Capture the cell that displays the provided text and extract its [X, Y] central coordinate. 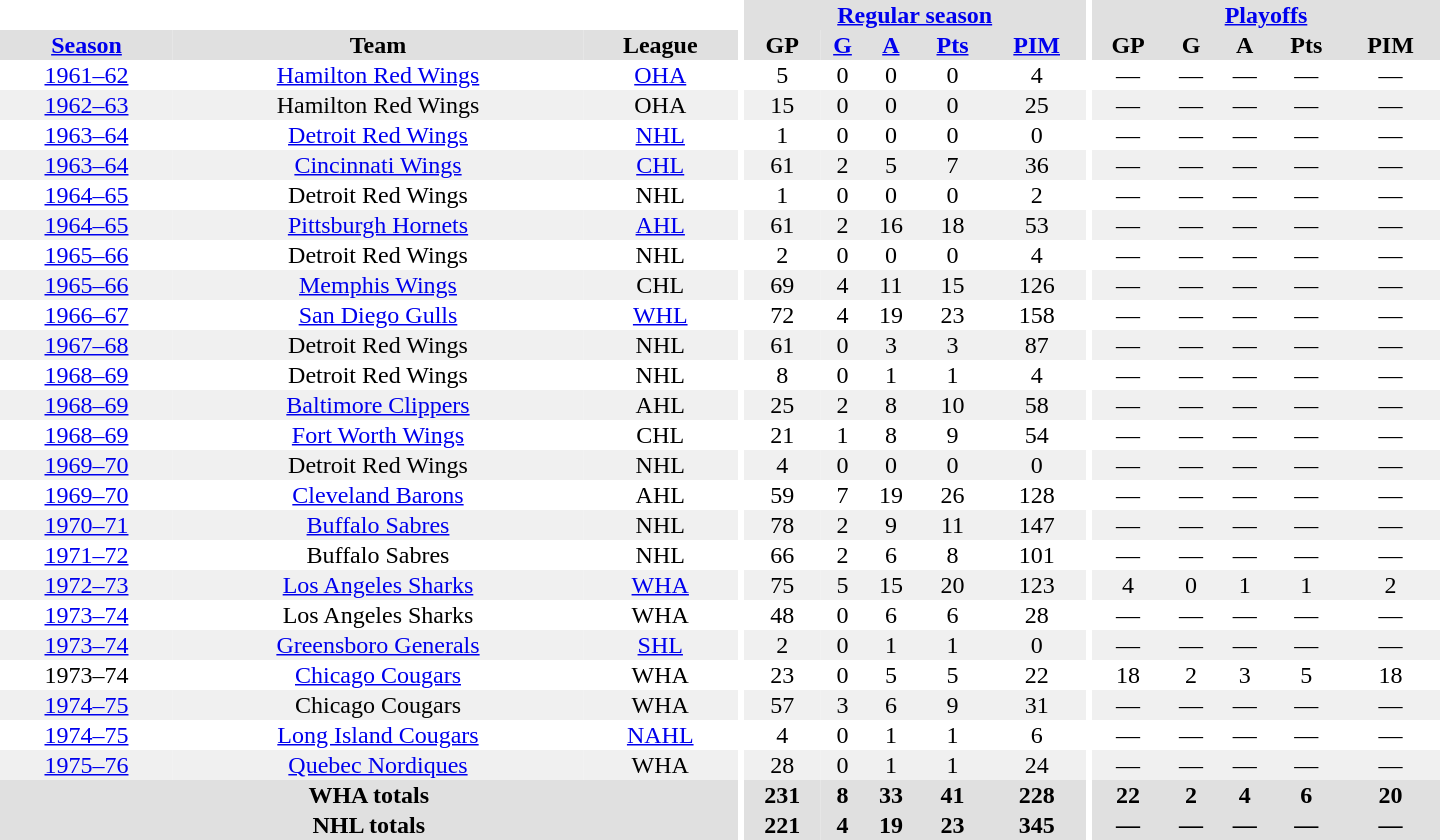
Fort Worth Wings [378, 435]
158 [1036, 315]
1971–72 [86, 555]
League [660, 45]
147 [1036, 525]
Cincinnati Wings [378, 165]
72 [782, 315]
123 [1036, 585]
Long Island Cougars [378, 735]
1970–71 [86, 525]
NHL totals [368, 825]
57 [782, 705]
345 [1036, 825]
San Diego Gulls [378, 315]
21 [782, 435]
1967–68 [86, 345]
1972–73 [86, 585]
Pittsburgh Hornets [378, 225]
SHL [660, 645]
48 [782, 615]
66 [782, 555]
NAHL [660, 735]
1975–76 [86, 765]
221 [782, 825]
Playoffs [1266, 15]
Team [378, 45]
Regular season [914, 15]
58 [1036, 405]
228 [1036, 795]
69 [782, 285]
WHA totals [368, 795]
33 [891, 795]
36 [1036, 165]
26 [953, 495]
16 [891, 225]
Season [86, 45]
31 [1036, 705]
Memphis Wings [378, 285]
Greensboro Generals [378, 645]
Quebec Nordiques [378, 765]
101 [1036, 555]
41 [953, 795]
87 [1036, 345]
78 [782, 525]
Cleveland Barons [378, 495]
53 [1036, 225]
1962–63 [86, 105]
54 [1036, 435]
1961–62 [86, 75]
128 [1036, 495]
59 [782, 495]
1966–67 [86, 315]
24 [1036, 765]
Baltimore Clippers [378, 405]
10 [953, 405]
WHL [660, 315]
126 [1036, 285]
75 [782, 585]
231 [782, 795]
